Return [x, y] of the center of cell containing provided text 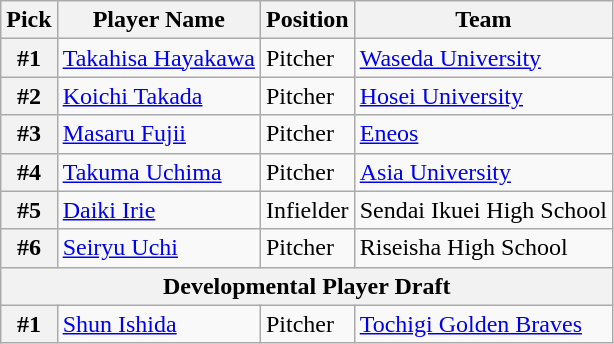
Eneos [483, 134]
Team [483, 20]
Masaru Fujii [158, 134]
Sendai Ikuei High School [483, 210]
Riseisha High School [483, 248]
#2 [29, 96]
#6 [29, 248]
Koichi Takada [158, 96]
#3 [29, 134]
Tochigi Golden Braves [483, 324]
Infielder [307, 210]
Pick [29, 20]
Player Name [158, 20]
Hosei University [483, 96]
#4 [29, 172]
Shun Ishida [158, 324]
Asia University [483, 172]
Daiki Irie [158, 210]
Position [307, 20]
Waseda University [483, 58]
Seiryu Uchi [158, 248]
#5 [29, 210]
Developmental Player Draft [307, 286]
Takahisa Hayakawa [158, 58]
Takuma Uchima [158, 172]
